For the text-containing cell, return its midpoint in [x, y] coordinate format. 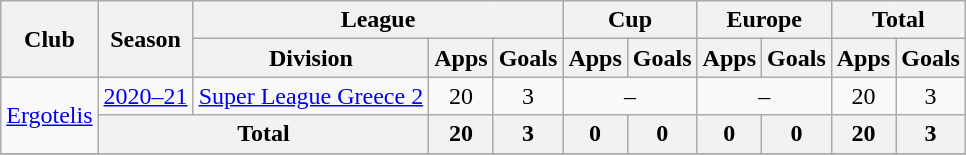
Super League Greece 2 [311, 96]
2020–21 [146, 96]
League [378, 20]
Cup [630, 20]
Europe [764, 20]
Division [311, 58]
Club [50, 39]
Ergotelis [50, 115]
Season [146, 39]
